Search for the cell housing the specified text and yield its [x, y] center coordinate. 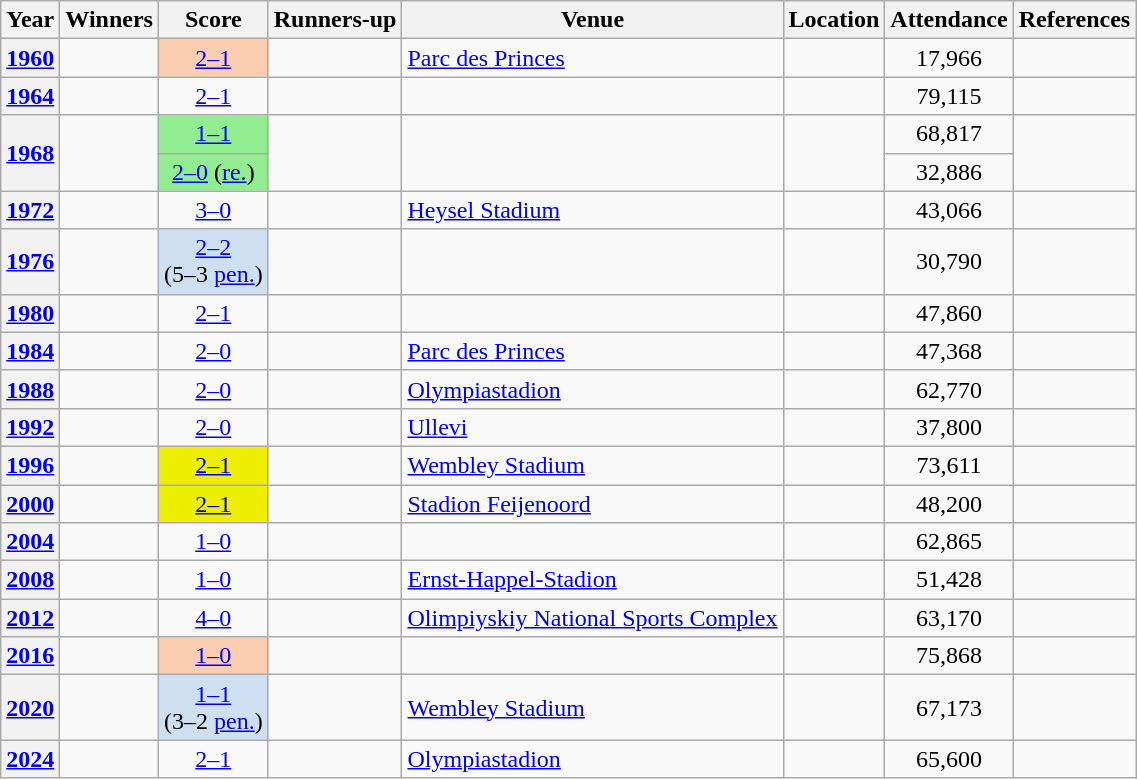
Olimpiyskiy National Sports Complex [592, 618]
1968 [30, 153]
2020 [30, 708]
2024 [30, 759]
2000 [30, 503]
48,200 [949, 503]
2004 [30, 542]
Attendance [949, 20]
30,790 [949, 262]
1972 [30, 210]
43,066 [949, 210]
Score [213, 20]
32,886 [949, 172]
2016 [30, 656]
1–1 [213, 134]
67,173 [949, 708]
Venue [592, 20]
4–0 [213, 618]
73,611 [949, 465]
Ernst-Happel-Stadion [592, 580]
1984 [30, 351]
79,115 [949, 96]
37,800 [949, 427]
1960 [30, 58]
Heysel Stadium [592, 210]
51,428 [949, 580]
62,770 [949, 389]
62,865 [949, 542]
1–1 (3–2 pen.) [213, 708]
68,817 [949, 134]
2012 [30, 618]
1996 [30, 465]
1980 [30, 313]
Ullevi [592, 427]
1976 [30, 262]
Location [834, 20]
47,860 [949, 313]
Stadion Feijenoord [592, 503]
65,600 [949, 759]
Winners [110, 20]
1988 [30, 389]
2–0 (re.) [213, 172]
2–2 (5–3 pen.) [213, 262]
References [1074, 20]
47,368 [949, 351]
3–0 [213, 210]
1992 [30, 427]
75,868 [949, 656]
Runners-up [335, 20]
63,170 [949, 618]
Year [30, 20]
2008 [30, 580]
1964 [30, 96]
17,966 [949, 58]
